Pinpoint the cell where the given text exists, returning its [x, y] midpoint coordinate. 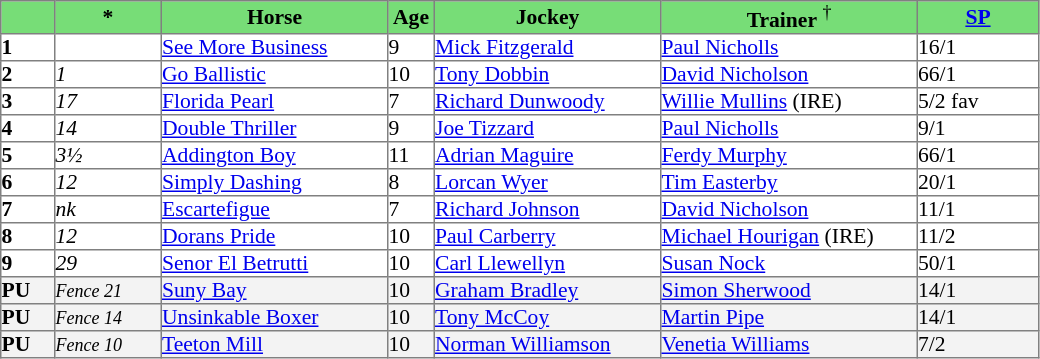
Joe Tizzard [547, 128]
Escartefigue [274, 208]
Age [411, 18]
See More Business [274, 46]
7/2 [978, 344]
11/2 [978, 236]
29 [108, 262]
Go Ballistic [274, 74]
11/1 [978, 208]
Double Thriller [274, 128]
Susan Nock [789, 262]
5 [28, 154]
Carl Llewellyn [547, 262]
Richard Dunwoody [547, 100]
Senor El Betrutti [274, 262]
* [108, 18]
14 [108, 128]
Tony Dobbin [547, 74]
3 [28, 100]
9/1 [978, 128]
Norman Williamson [547, 344]
Fence 14 [108, 316]
6 [28, 182]
Venetia Williams [789, 344]
Fence 10 [108, 344]
Adrian Maguire [547, 154]
Tony McCoy [547, 316]
Jockey [547, 18]
nk [108, 208]
Simon Sherwood [789, 290]
20/1 [978, 182]
Graham Bradley [547, 290]
Trainer † [789, 18]
Simply Dashing [274, 182]
Lorcan Wyer [547, 182]
16/1 [978, 46]
Mick Fitzgerald [547, 46]
3½ [108, 154]
Willie Mullins (IRE) [789, 100]
Paul Carberry [547, 236]
50/1 [978, 262]
Unsinkable Boxer [274, 316]
2 [28, 74]
Ferdy Murphy [789, 154]
Addington Boy [274, 154]
Fence 21 [108, 290]
Michael Hourigan (IRE) [789, 236]
4 [28, 128]
Horse [274, 18]
Teeton Mill [274, 344]
11 [411, 154]
Richard Johnson [547, 208]
Dorans Pride [274, 236]
Florida Pearl [274, 100]
Tim Easterby [789, 182]
17 [108, 100]
Martin Pipe [789, 316]
SP [978, 18]
Suny Bay [274, 290]
5/2 fav [978, 100]
